Return (X, Y) of the center of cell containing provided text 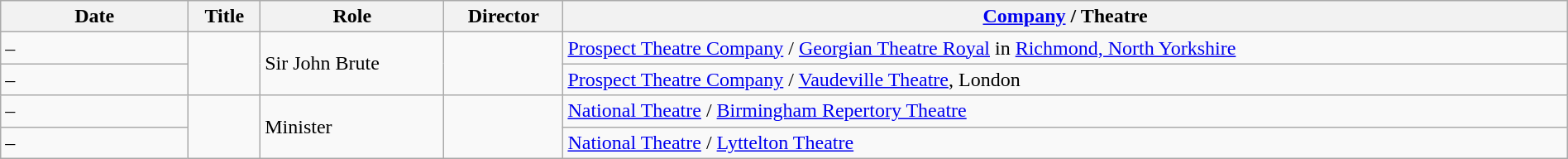
National Theatre / Lyttelton Theatre (1065, 142)
Sir John Brute (352, 64)
Company / Theatre (1065, 17)
Role (352, 17)
Prospect Theatre Company / Vaudeville Theatre, London (1065, 79)
Minister (352, 127)
Director (504, 17)
Title (225, 17)
Prospect Theatre Company / Georgian Theatre Royal in Richmond, North Yorkshire (1065, 48)
National Theatre / Birmingham Repertory Theatre (1065, 111)
Date (94, 17)
